Scan for the cell matching the given text and deliver its [x, y] coordinate at center. 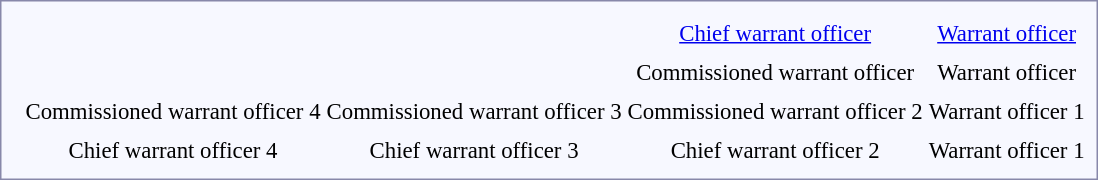
Chief warrant officer 4 [173, 150]
Chief warrant officer [775, 33]
Chief warrant officer 2 [775, 150]
Commissioned warrant officer 2 [775, 111]
Commissioned warrant officer [775, 72]
Commissioned warrant officer 3 [474, 111]
Chief warrant officer 3 [474, 150]
Commissioned warrant officer 4 [173, 111]
